Extract the (x, y) coordinate from the center of the cell holding the provided text.  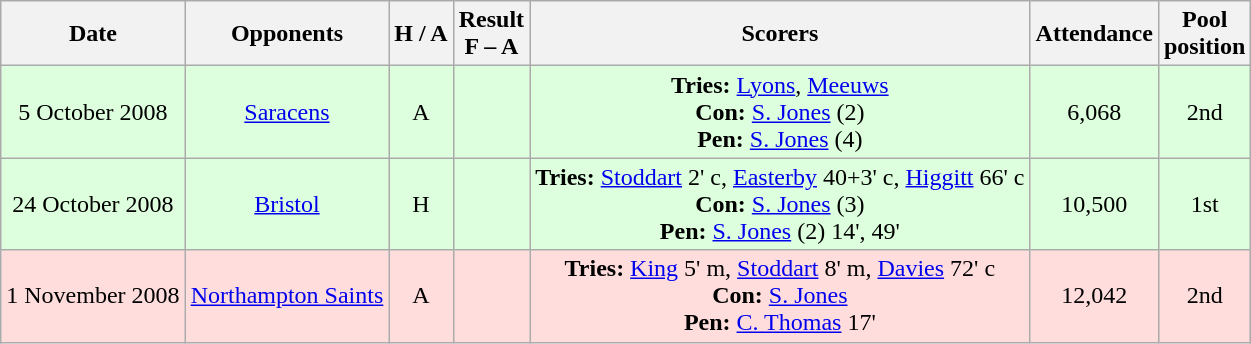
ResultF – A (491, 34)
Tries: King 5' m, Stoddart 8' m, Davies 72' cCon: S. JonesPen: C. Thomas 17' (780, 296)
24 October 2008 (93, 204)
10,500 (1094, 204)
12,042 (1094, 296)
Scorers (780, 34)
Poolposition (1204, 34)
Attendance (1094, 34)
Tries: Lyons, MeeuwsCon: S. Jones (2)Pen: S. Jones (4) (780, 112)
H (421, 204)
Saracens (287, 112)
Bristol (287, 204)
1 November 2008 (93, 296)
6,068 (1094, 112)
H / A (421, 34)
Tries: Stoddart 2' c, Easterby 40+3' c, Higgitt 66' cCon: S. Jones (3)Pen: S. Jones (2) 14', 49' (780, 204)
1st (1204, 204)
Date (93, 34)
5 October 2008 (93, 112)
Opponents (287, 34)
Northampton Saints (287, 296)
